Pinpoint the cell where the given text exists, returning its (x, y) midpoint coordinate. 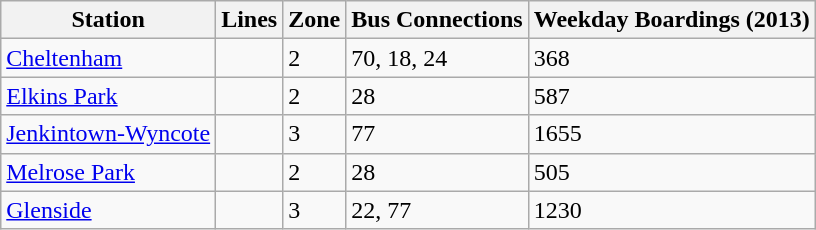
1230 (672, 210)
Bus Connections (437, 20)
Elkins Park (108, 96)
Station (108, 20)
587 (672, 96)
1655 (672, 134)
368 (672, 58)
Jenkintown-Wyncote (108, 134)
Weekday Boardings (2013) (672, 20)
70, 18, 24 (437, 58)
Glenside (108, 210)
Lines (250, 20)
77 (437, 134)
Cheltenham (108, 58)
22, 77 (437, 210)
Melrose Park (108, 172)
Zone (314, 20)
505 (672, 172)
